Detect which cell encompasses the target text, then output its [x, y] center coordinate. 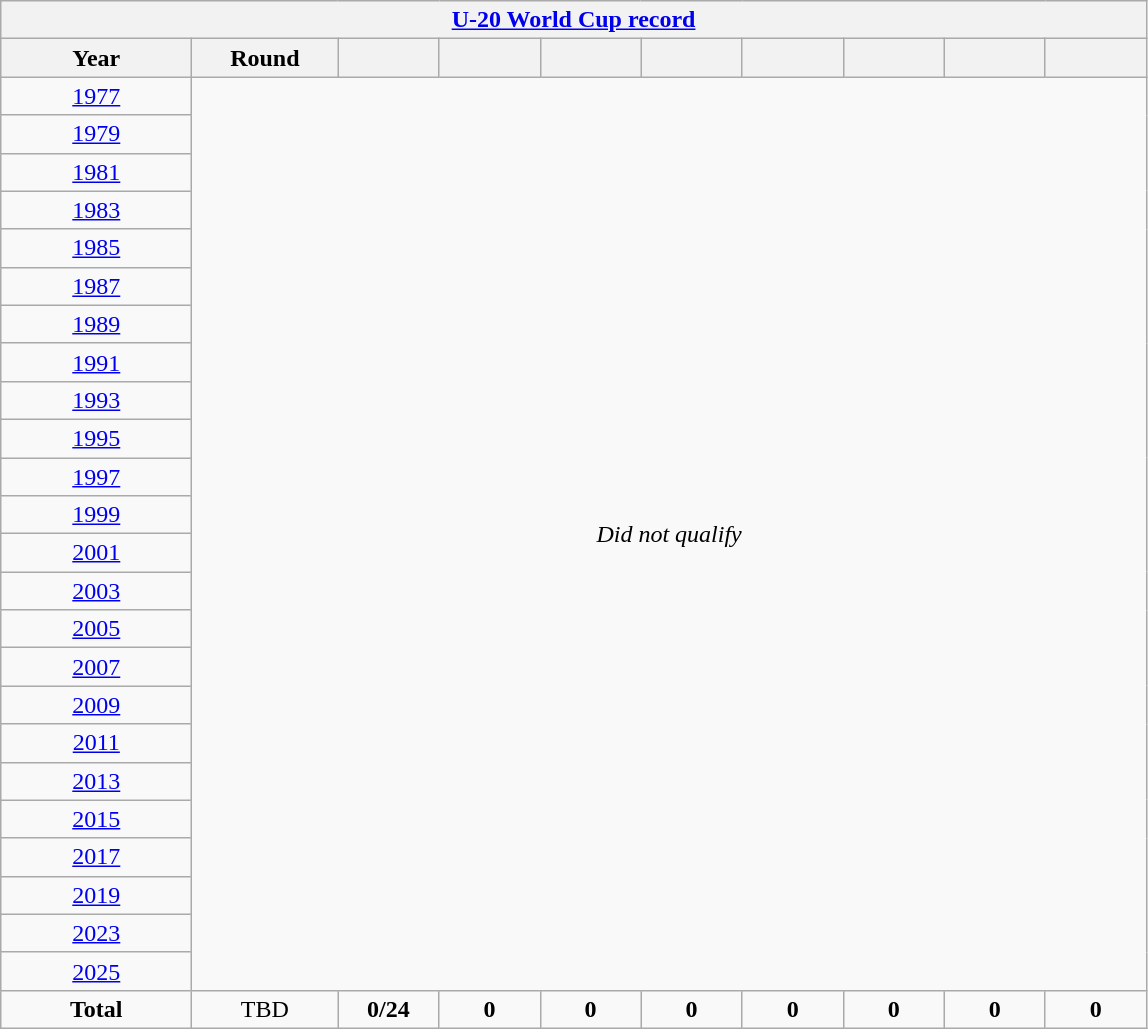
1995 [96, 438]
2007 [96, 667]
Year [96, 58]
1989 [96, 324]
1997 [96, 477]
Round [265, 58]
2025 [96, 971]
2023 [96, 933]
2015 [96, 819]
2009 [96, 705]
1985 [96, 248]
1991 [96, 362]
1993 [96, 400]
2001 [96, 553]
TBD [265, 1009]
Did not qualify [670, 534]
Total [96, 1009]
1977 [96, 96]
1999 [96, 515]
U-20 World Cup record [574, 20]
1981 [96, 172]
1979 [96, 134]
2011 [96, 743]
2017 [96, 857]
2019 [96, 895]
2005 [96, 629]
1987 [96, 286]
0/24 [388, 1009]
2003 [96, 591]
1983 [96, 210]
2013 [96, 781]
